Scan for the cell matching the given text and deliver its [x, y] coordinate at center. 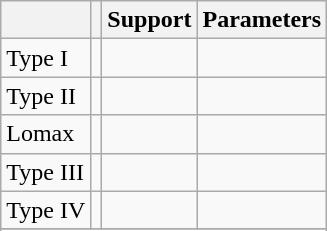
Lomax [46, 134]
Type IV [46, 210]
Parameters [262, 20]
Type I [46, 58]
Type II [46, 96]
Support [150, 20]
Type III [46, 172]
